Find where the given text appears and provide that cell's center as [X, Y] coordinate. 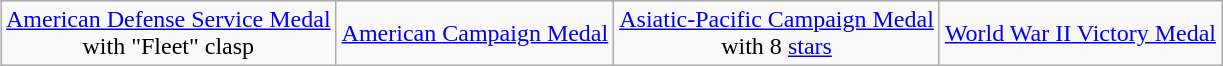
Asiatic-Pacific Campaign Medalwith 8 stars [777, 34]
American Campaign Medal [475, 34]
World War II Victory Medal [1080, 34]
American Defense Service Medalwith "Fleet" clasp [168, 34]
